Find where the given text appears and provide that cell's center as [X, Y] coordinate. 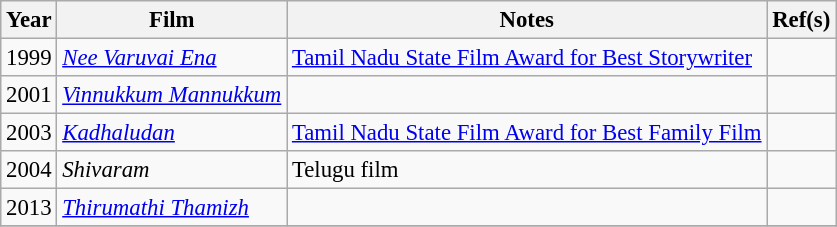
Kadhaludan [172, 133]
Telugu film [527, 170]
2001 [29, 95]
2003 [29, 133]
Notes [527, 20]
Film [172, 20]
2004 [29, 170]
Tamil Nadu State Film Award for Best Family Film [527, 133]
Shivaram [172, 170]
1999 [29, 58]
Vinnukkum Mannukkum [172, 95]
Thirumathi Thamizh [172, 208]
Ref(s) [802, 20]
Year [29, 20]
2013 [29, 208]
Nee Varuvai Ena [172, 58]
Tamil Nadu State Film Award for Best Storywriter [527, 58]
